Pinpoint the cell where the given text exists, returning its [x, y] midpoint coordinate. 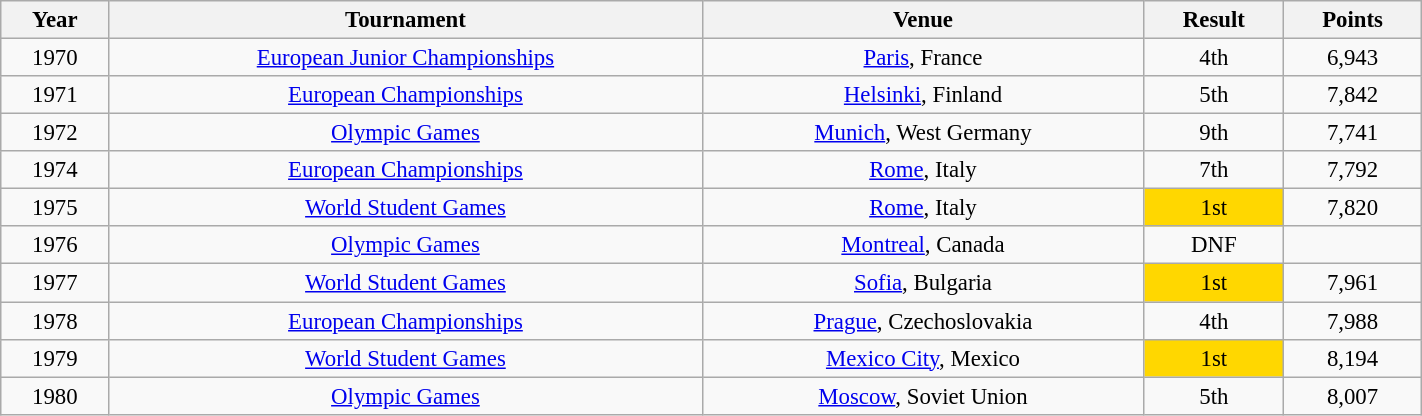
7,961 [1352, 283]
8,007 [1352, 396]
Venue [923, 20]
7,820 [1352, 208]
7,792 [1352, 170]
1972 [55, 133]
Montreal, Canada [923, 245]
1974 [55, 170]
1979 [55, 358]
8,194 [1352, 358]
Result [1214, 20]
7th [1214, 170]
Mexico City, Mexico [923, 358]
1977 [55, 283]
1980 [55, 396]
7,988 [1352, 321]
Prague, Czechoslovakia [923, 321]
Tournament [406, 20]
1970 [55, 58]
European Junior Championships [406, 58]
6,943 [1352, 58]
1978 [55, 321]
Paris, France [923, 58]
1976 [55, 245]
1975 [55, 208]
Munich, West Germany [923, 133]
Points [1352, 20]
DNF [1214, 245]
1971 [55, 95]
7,741 [1352, 133]
7,842 [1352, 95]
Helsinki, Finland [923, 95]
Year [55, 20]
Sofia, Bulgaria [923, 283]
Moscow, Soviet Union [923, 396]
9th [1214, 133]
